For the text-containing cell, return its midpoint in [x, y] coordinate format. 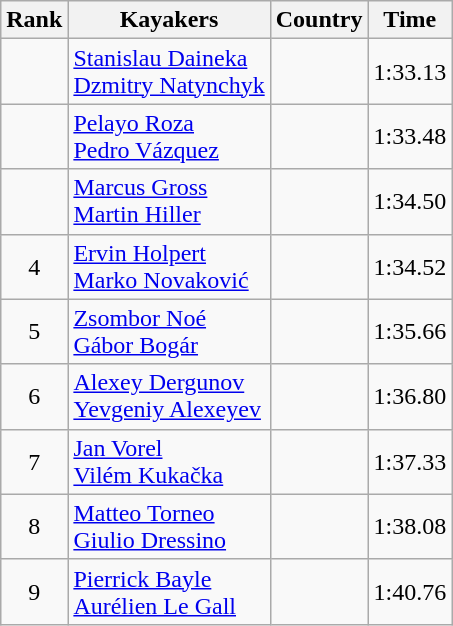
1:37.33 [410, 462]
Marcus GrossMartin Hiller [169, 202]
Kayakers [169, 20]
Time [410, 20]
Jan VorelVilém Kukačka [169, 462]
8 [34, 526]
1:33.48 [410, 136]
Matteo TorneoGiulio Dressino [169, 526]
1:34.50 [410, 202]
1:33.13 [410, 72]
1:34.52 [410, 266]
1:40.76 [410, 592]
7 [34, 462]
Rank [34, 20]
1:35.66 [410, 332]
1:38.08 [410, 526]
5 [34, 332]
Ervin HolpertMarko Novaković [169, 266]
Pelayo RozaPedro Vázquez [169, 136]
Alexey DergunovYevgeniy Alexeyev [169, 396]
4 [34, 266]
Stanislau DainekaDzmitry Natynchyk [169, 72]
1:36.80 [410, 396]
9 [34, 592]
Pierrick BayleAurélien Le Gall [169, 592]
Zsombor NoéGábor Bogár [169, 332]
Country [319, 20]
6 [34, 396]
